Extract the (X, Y) coordinate from the center of the cell holding the provided text.  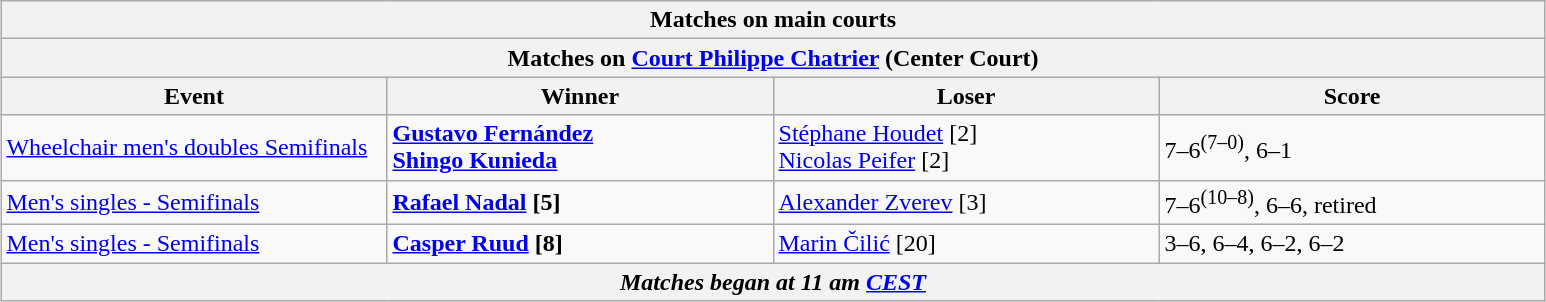
Wheelchair men's doubles Semifinals (194, 148)
Winner (580, 96)
Stéphane Houdet [2] Nicolas Peifer [2] (966, 148)
7–6(10–8), 6–6, retired (1352, 202)
Marin Čilić [20] (966, 244)
Matches on main courts (773, 20)
3–6, 6–4, 6–2, 6–2 (1352, 244)
Rafael Nadal [5] (580, 202)
Alexander Zverev [3] (966, 202)
Event (194, 96)
7–6(7–0), 6–1 (1352, 148)
Casper Ruud [8] (580, 244)
Matches began at 11 am CEST (773, 282)
Matches on Court Philippe Chatrier (Center Court) (773, 58)
Gustavo Fernández Shingo Kunieda (580, 148)
Loser (966, 96)
Score (1352, 96)
